Pinpoint the cell where the given text exists, returning its [X, Y] midpoint coordinate. 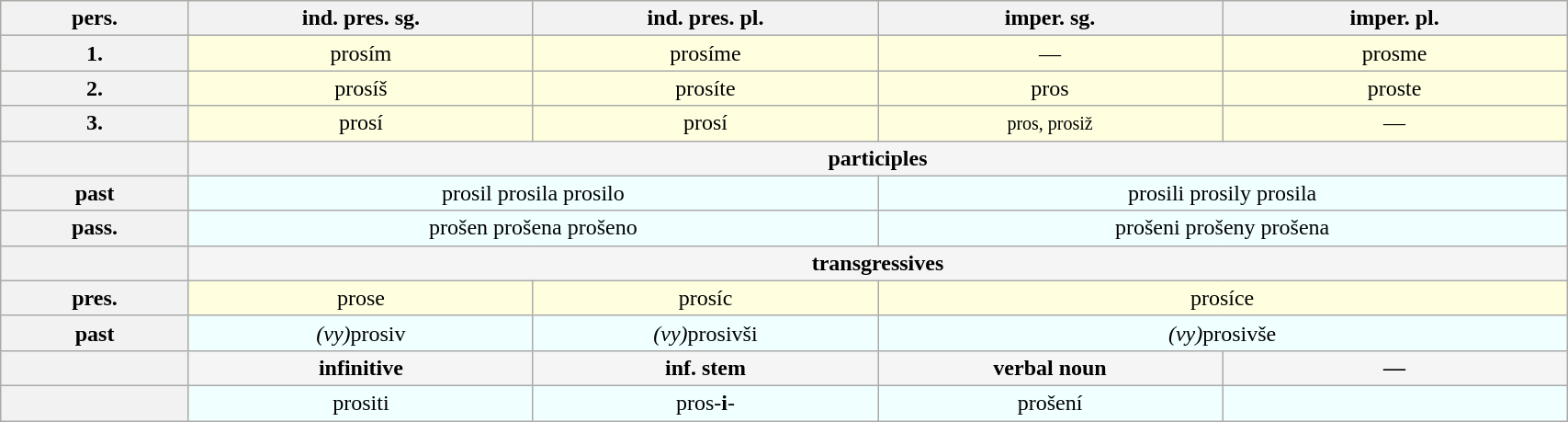
prose [360, 298]
pres. [96, 298]
1. [96, 53]
proste [1394, 88]
ind. pres. sg. [360, 18]
prosme [1394, 53]
inf. stem [705, 368]
prošen prošena prošeno [533, 228]
pass. [96, 228]
prositi [360, 403]
(vy)prosivši [705, 333]
infinitive [360, 368]
imper. pl. [1394, 18]
prosíme [705, 53]
prosíc [705, 298]
ind. pres. pl. [705, 18]
prosili prosily prosila [1223, 193]
3. [96, 123]
2. [96, 88]
participles [877, 158]
prošeni prošeny prošena [1223, 228]
transgressives [877, 263]
prosím [360, 53]
(vy)prosivše [1223, 333]
prošení [1051, 403]
prosil prosila prosilo [533, 193]
pros-i- [705, 403]
prosíš [360, 88]
prosíce [1223, 298]
verbal noun [1051, 368]
prosíte [705, 88]
pros, prosiž [1051, 123]
imper. sg. [1051, 18]
(vy)prosiv [360, 333]
pers. [96, 18]
pros [1051, 88]
